Return [x, y] of the center of cell containing provided text 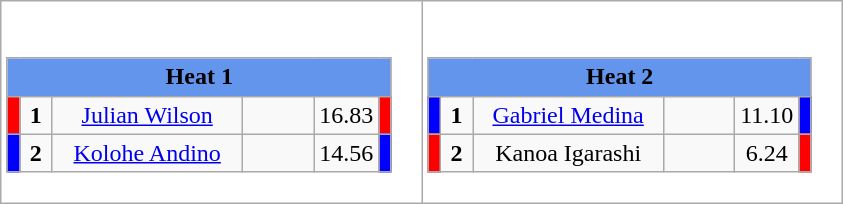
11.10 [767, 115]
Kanoa Igarashi [568, 153]
16.83 [346, 115]
Heat 1 1 Julian Wilson 16.83 2 Kolohe Andino 14.56 [212, 102]
Heat 2 1 Gabriel Medina 11.10 2 Kanoa Igarashi 6.24 [632, 102]
14.56 [346, 153]
Kolohe Andino [148, 153]
Gabriel Medina [568, 115]
Heat 2 [620, 77]
Heat 1 [199, 77]
6.24 [767, 153]
Julian Wilson [148, 115]
